Locate the cell with the specified text and output its (X, Y) center coordinate. 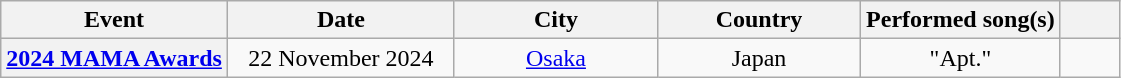
Osaka (556, 58)
"Apt." (961, 58)
2024 MAMA Awards (114, 58)
22 November 2024 (340, 58)
Event (114, 20)
City (556, 20)
Japan (758, 58)
Country (758, 20)
Date (340, 20)
Performed song(s) (961, 20)
